Extract the [x, y] coordinate from the center of the cell holding the provided text.  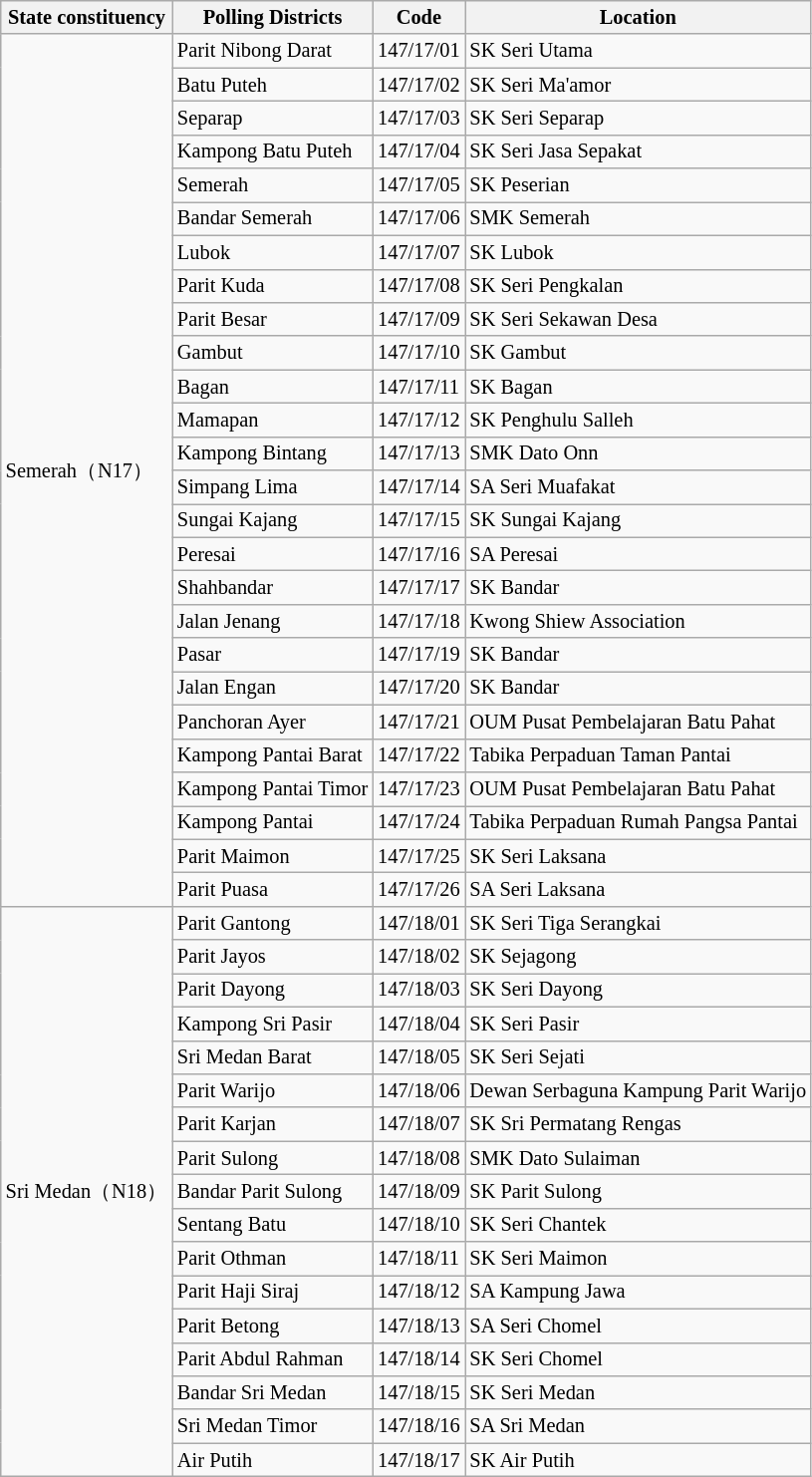
Parit Karjan [273, 1124]
147/18/15 [418, 1392]
SK Seri Sejati [638, 1057]
SK Seri Jasa Sepakat [638, 151]
147/17/17 [418, 587]
Sri Medan Barat [273, 1057]
SK Lubok [638, 252]
SK Seri Sekawan Desa [638, 319]
147/17/03 [418, 118]
SK Seri Pengkalan [638, 286]
Pasar [273, 655]
147/17/09 [418, 319]
SK Seri Medan [638, 1392]
SK Parit Sulong [638, 1191]
SK Sungai Kajang [638, 520]
147/17/19 [418, 655]
Kampong Sri Pasir [273, 1024]
147/17/15 [418, 520]
147/18/13 [418, 1326]
SK Seri Utama [638, 51]
147/17/11 [418, 387]
147/18/17 [418, 1460]
147/18/02 [418, 957]
Parit Gantong [273, 923]
147/17/13 [418, 453]
SK Seri Chomel [638, 1359]
147/17/16 [418, 554]
Parit Maimon [273, 856]
147/18/06 [418, 1090]
Air Putih [273, 1460]
147/18/04 [418, 1024]
SK Seri Pasir [638, 1024]
147/17/22 [418, 755]
State constituency [87, 17]
147/17/01 [418, 51]
SMK Dato Onn [638, 453]
147/18/05 [418, 1057]
Parit Dayong [273, 990]
Kampong Pantai [273, 822]
SA Sri Medan [638, 1426]
Jalan Jenang [273, 621]
147/17/04 [418, 151]
Tabika Perpaduan Rumah Pangsa Pantai [638, 822]
Bandar Parit Sulong [273, 1191]
SK Sejagong [638, 957]
Separap [273, 118]
147/18/12 [418, 1292]
SK Peserian [638, 185]
Parit Sulong [273, 1158]
147/17/24 [418, 822]
147/17/20 [418, 688]
Shahbandar [273, 587]
Parit Othman [273, 1259]
147/17/21 [418, 722]
SMK Dato Sulaiman [638, 1158]
147/18/03 [418, 990]
SK Bagan [638, 387]
Bandar Semerah [273, 218]
147/18/08 [418, 1158]
147/17/23 [418, 788]
147/17/08 [418, 286]
SK Seri Tiga Serangkai [638, 923]
SA Kampung Jawa [638, 1292]
Parit Haji Siraj [273, 1292]
Jalan Engan [273, 688]
Sungai Kajang [273, 520]
Kampong Pantai Barat [273, 755]
Parit Besar [273, 319]
147/17/25 [418, 856]
Kwong Shiew Association [638, 621]
Panchoran Ayer [273, 722]
SK Air Putih [638, 1460]
Semerah [273, 185]
Tabika Perpaduan Taman Pantai [638, 755]
Sri Medan（N18） [87, 1191]
147/18/11 [418, 1259]
Parit Kuda [273, 286]
147/18/16 [418, 1426]
Peresai [273, 554]
Polling Districts [273, 17]
SA Seri Chomel [638, 1326]
Dewan Serbaguna Kampung Parit Warijo [638, 1090]
147/18/09 [418, 1191]
Parit Betong [273, 1326]
SK Seri Maimon [638, 1259]
Sri Medan Timor [273, 1426]
147/18/10 [418, 1225]
Bagan [273, 387]
147/17/14 [418, 487]
Sentang Batu [273, 1225]
Mamapan [273, 420]
SK Seri Laksana [638, 856]
SK Seri Ma'amor [638, 85]
SA Seri Laksana [638, 889]
SK Sri Permatang Rengas [638, 1124]
Parit Nibong Darat [273, 51]
147/17/02 [418, 85]
SMK Semerah [638, 218]
Bandar Sri Medan [273, 1392]
Parit Abdul Rahman [273, 1359]
Kampong Pantai Timor [273, 788]
Semerah（N17） [87, 470]
147/18/01 [418, 923]
SK Gambut [638, 353]
Gambut [273, 353]
Location [638, 17]
Kampong Batu Puteh [273, 151]
SA Peresai [638, 554]
147/17/10 [418, 353]
Batu Puteh [273, 85]
147/17/06 [418, 218]
Simpang Lima [273, 487]
Parit Puasa [273, 889]
Code [418, 17]
147/17/12 [418, 420]
Lubok [273, 252]
Parit Jayos [273, 957]
SK Seri Separap [638, 118]
147/17/18 [418, 621]
SA Seri Muafakat [638, 487]
147/17/05 [418, 185]
147/18/14 [418, 1359]
SK Penghulu Salleh [638, 420]
Kampong Bintang [273, 453]
SK Seri Dayong [638, 990]
Parit Warijo [273, 1090]
147/18/07 [418, 1124]
147/17/07 [418, 252]
147/17/26 [418, 889]
SK Seri Chantek [638, 1225]
